Output the [X, Y] coordinate of the center of the cell containing the given text.  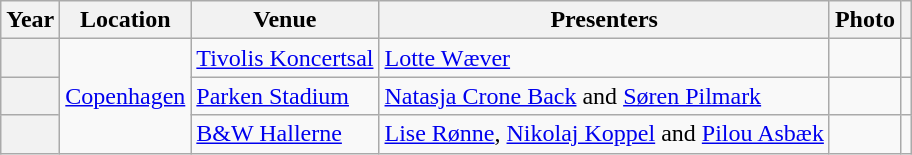
Lise Rønne, Nikolaj Koppel and Pilou Asbæk [604, 134]
Venue [285, 20]
Parken Stadium [285, 96]
Presenters [604, 20]
Copenhagen [126, 96]
B&W Hallerne [285, 134]
Natasja Crone Back and Søren Pilmark [604, 96]
Photo [864, 20]
Location [126, 20]
Year [30, 20]
Lotte Wæver [604, 58]
Tivolis Koncertsal [285, 58]
